For the text-containing cell, return its midpoint in [x, y] coordinate format. 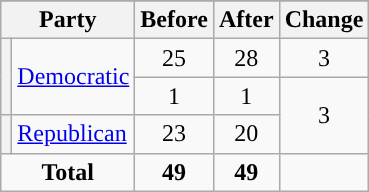
Democratic [74, 77]
Total [68, 172]
After [246, 20]
Change [324, 20]
Republican [74, 134]
23 [174, 134]
28 [246, 58]
Party [68, 20]
Before [174, 20]
20 [246, 134]
25 [174, 58]
